From the cell containing the given text, extract its center point as (x, y) coordinate. 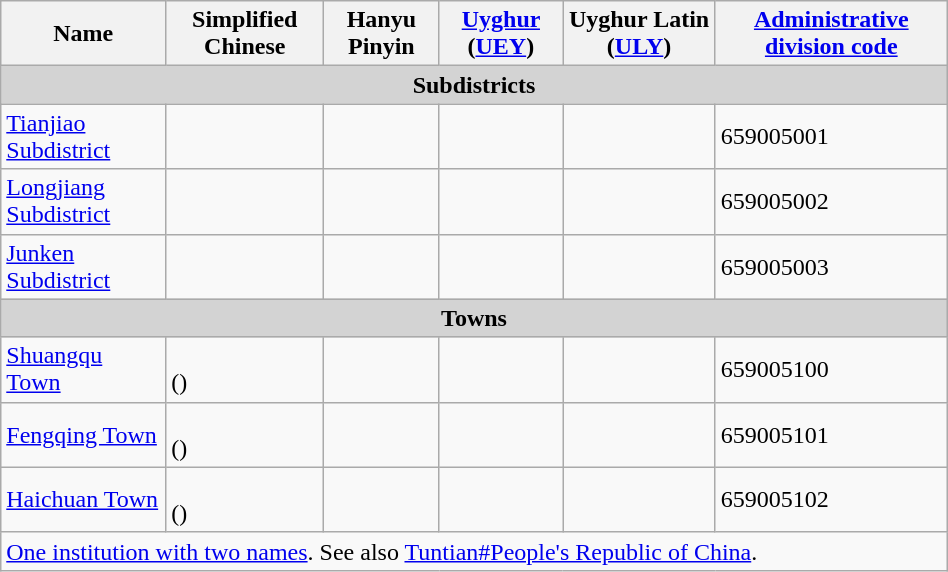
Administrative division code (831, 34)
Fengqing Town (84, 434)
Shuangqu Town (84, 370)
659005003 (831, 266)
Junken Subdistrict (84, 266)
Uyghur Latin (ULY) (639, 34)
Tianjiao Subdistrict (84, 136)
Simplified Chinese (245, 34)
Towns (474, 318)
Hanyu Pinyin (382, 34)
Name (84, 34)
Subdistricts (474, 85)
Uyghur (UEY) (501, 34)
659005001 (831, 136)
Longjiang Subdistrict (84, 202)
659005102 (831, 500)
659005002 (831, 202)
659005100 (831, 370)
Haichuan Town (84, 500)
One institution with two names. See also Tuntian#People's Republic of China. (474, 551)
659005101 (831, 434)
